For the text-containing cell, return its midpoint in (x, y) coordinate format. 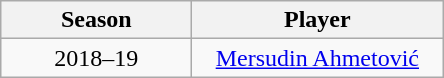
2018–19 (96, 58)
Player (318, 20)
Season (96, 20)
Mersudin Ahmetović (318, 58)
